Provide the [x, y] coordinate of the cell's center where the given text is located.  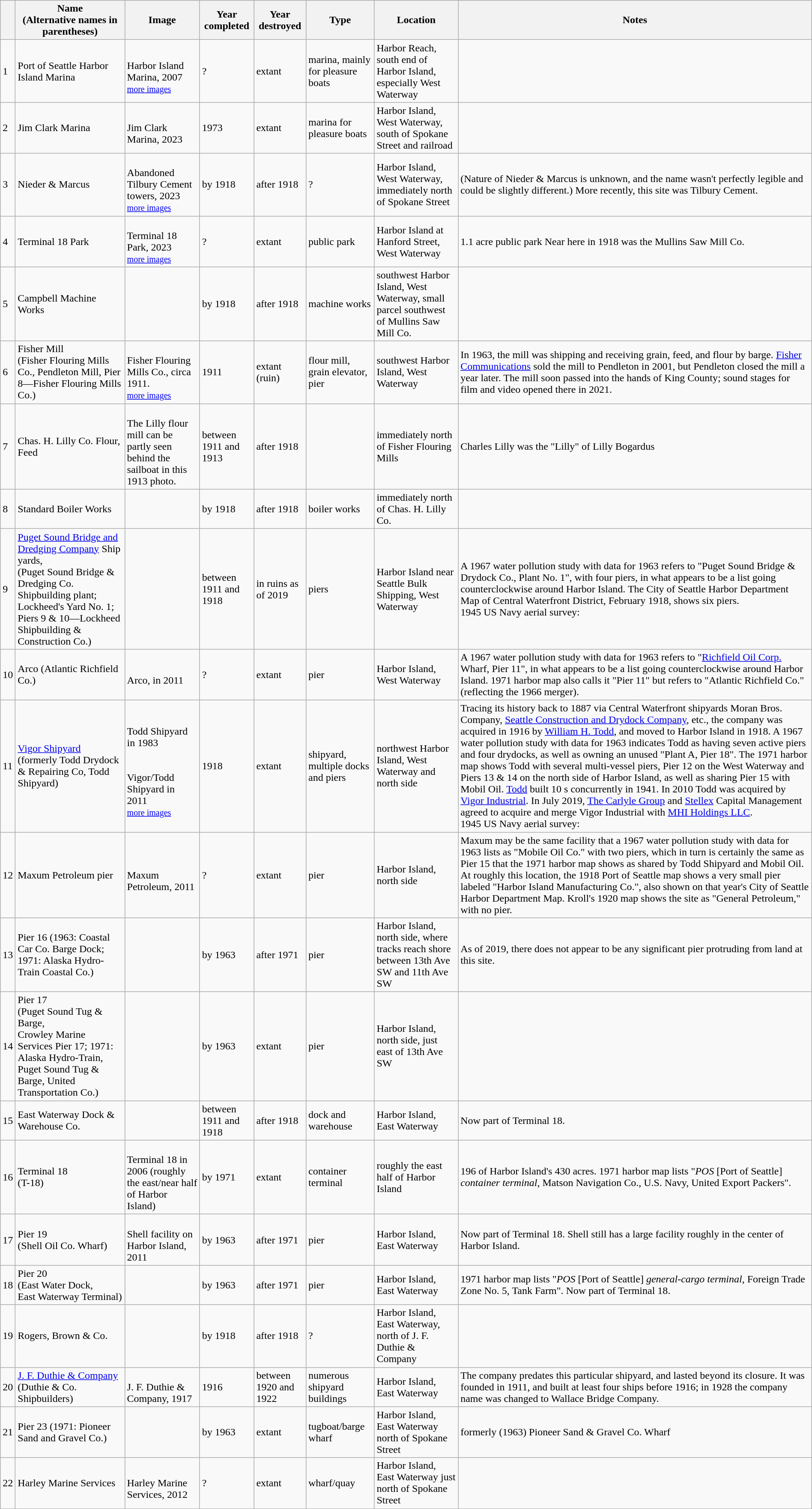
17 [8, 1240]
3 [8, 185]
Type [340, 20]
marina for pleasure boats [340, 128]
11 [8, 766]
J. F. Duthie & Company, 1917 [162, 1387]
Fisher Flouring Mills Co., circa 1911.more images [162, 372]
4 [8, 242]
2 [8, 128]
Harbor Island Marina, 2007more images [162, 71]
Arco (Atlantic Richfield Co.) [70, 674]
Todd Shipyard in 1983Vigor/Todd Shipyard in 2011more images [162, 766]
Now part of Terminal 18. Shell still has a large facility roughly in the center of Harbor Island. [635, 1240]
As of 2019, there does not appear to be any significant pier protruding from land at this site. [635, 955]
Nieder & Marcus [70, 185]
Rogers, Brown & Co. [70, 1336]
Harbor Island at Hanford Street, West Waterway [416, 242]
10 [8, 674]
marina, mainly for pleasure boats [340, 71]
Harley Marine Services [70, 1483]
Harbor Island, West Waterway, immediately north of Spokane Street [416, 185]
Campbell Machine Works [70, 304]
6 [8, 372]
1918 [227, 766]
Year destroyed [280, 20]
1973 [227, 128]
Pier 19(Shell Oil Co. Wharf) [70, 1240]
Name(Alternative names in parentheses) [70, 20]
Chas. H. Lilly Co. Flour, Feed [70, 446]
1 [8, 71]
Standard Boiler Works [70, 509]
between 1911 and 1913 [227, 446]
Harbor Island, north side [416, 875]
Terminal 18 Park, 2023more images [162, 242]
Jim Clark Marina [70, 128]
Arco, in 2011 [162, 674]
Harley Marine Services, 2012 [162, 1483]
immediately north of Chas. H. Lilly Co. [416, 509]
1.1 acre public park Near here in 1918 was the Mullins Saw Mill Co. [635, 242]
14 [8, 1046]
15 [8, 1121]
dock and warehouse [340, 1121]
Harbor Island, West Waterway [416, 674]
Harbor Island near Seattle Bulk Shipping, West Waterway [416, 589]
Notes [635, 20]
tugboat/barge wharf [340, 1432]
between 1920 and 1922 [280, 1387]
southwest Harbor Island, West Waterway [416, 372]
flour mill, grain elevator, pier [340, 372]
J. F. Duthie & Company (Duthie & Co. Shipbuilders) [70, 1387]
machine works [340, 304]
5 [8, 304]
Pier 23 (1971: Pioneer Sand and Gravel Co.) [70, 1432]
formerly (1963) Pioneer Sand & Gravel Co. Wharf [635, 1432]
southwest Harbor Island, West Waterway, small parcel southwest of Mullins Saw Mill Co. [416, 304]
1916 [227, 1387]
Image [162, 20]
18 [8, 1285]
13 [8, 955]
Harbor Island, East Waterway, north of J. F. Duthie & Company [416, 1336]
by 1971 [227, 1177]
wharf/quay [340, 1483]
numerous shipyard buildings [340, 1387]
Pier 16 (1963: Coastal Car Co. Barge Dock; 1971: Alaska Hydro-Train Coastal Co.) [70, 955]
Harbor Island, north side, where tracks reach shore between 13th Ave SW and 11th Ave SW [416, 955]
Fisher Mill(Fisher Flouring Mills Co., Pendleton Mill, Pier 8—Fisher Flouring Mills Co.) [70, 372]
Jim Clark Marina, 2023 [162, 128]
Location [416, 20]
Terminal 18(T-18) [70, 1177]
21 [8, 1432]
container terminal [340, 1177]
Maxum Petroleum pier [70, 875]
piers [340, 589]
Harbor Island, West Waterway, south of Spokane Street and railroad [416, 128]
immediately north of Fisher Flouring Mills [416, 446]
Maxum Petroleum, 2011 [162, 875]
12 [8, 875]
public park [340, 242]
16 [8, 1177]
Terminal 18 Park [70, 242]
East Waterway Dock & Warehouse Co. [70, 1121]
19 [8, 1336]
1911 [227, 372]
Now part of Terminal 18. [635, 1121]
1971 harbor map lists "POS [Port of Seattle] general-cargo terminal, Foreign Trade Zone No. 5, Tank Farm". Now part of Terminal 18. [635, 1285]
Harbor Reach, south end of Harbor Island, especially West Waterway [416, 71]
Terminal 18 in 2006 (roughly the east/near half of Harbor Island) [162, 1177]
8 [8, 509]
Vigor Shipyard(formerly Todd Drydock & Repairing Co, Todd Shipyard) [70, 766]
Port of Seattle Harbor Island Marina [70, 71]
Harbor Island, north side, just east of 13th Ave SW [416, 1046]
Harbor Island, East Waterway north of Spokane Street [416, 1432]
Pier 17(Puget Sound Tug & Barge,Crowley Marine Services Pier 17; 1971: Alaska Hydro-Train, Puget Sound Tug & Barge, United Transportation Co.) [70, 1046]
Pier 20(East Water Dock,East Waterway Terminal) [70, 1285]
roughly the east half of Harbor Island [416, 1177]
7 [8, 446]
shipyard, multiple docks and piers [340, 766]
in ruins as of 2019 [280, 589]
Year completed [227, 20]
Harbor Island, East Waterway just north of Spokane Street [416, 1483]
Shell facility on Harbor Island, 2011 [162, 1240]
extant (ruin) [280, 372]
boiler works [340, 509]
20 [8, 1387]
9 [8, 589]
22 [8, 1483]
Abandoned Tilbury Cement towers, 2023more images [162, 185]
The Lilly flour mill can be partly seen behind the sailboat in this 1913 photo. [162, 446]
northwest Harbor Island, West Waterway and north side [416, 766]
Charles Lilly was the "Lilly" of Lilly Bogardus [635, 446]
